Return the (X, Y) coordinate for the center point of the cell that contains the specified text.  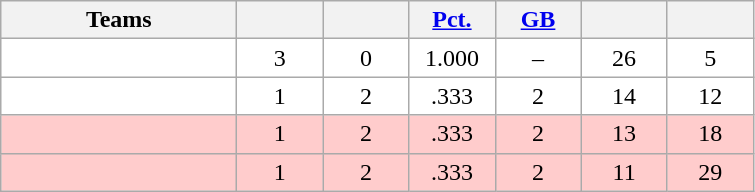
3 (280, 58)
13 (624, 134)
GB (538, 20)
1.000 (452, 58)
14 (624, 96)
26 (624, 58)
18 (710, 134)
12 (710, 96)
0 (366, 58)
29 (710, 172)
11 (624, 172)
Pct. (452, 20)
– (538, 58)
5 (710, 58)
Teams (119, 20)
